Pinpoint the cell where the given text exists, returning its [X, Y] midpoint coordinate. 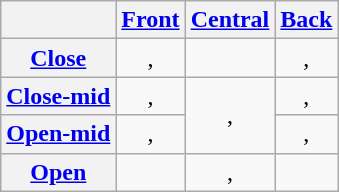
Central [230, 20]
Close [58, 58]
Front [150, 20]
Close-mid [58, 96]
Back [306, 20]
Open [58, 172]
Open-mid [58, 134]
